Pinpoint the cell where the given text exists, returning its [x, y] midpoint coordinate. 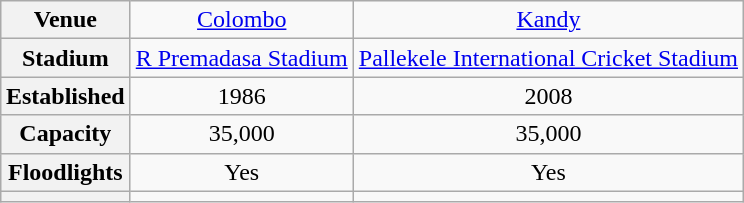
Stadium [65, 58]
Colombo [242, 20]
Capacity [65, 134]
Kandy [548, 20]
Pallekele International Cricket Stadium [548, 58]
2008 [548, 96]
Venue [65, 20]
1986 [242, 96]
Floodlights [65, 172]
R Premadasa Stadium [242, 58]
Established [65, 96]
